Capture the cell that displays the provided text and extract its [X, Y] central coordinate. 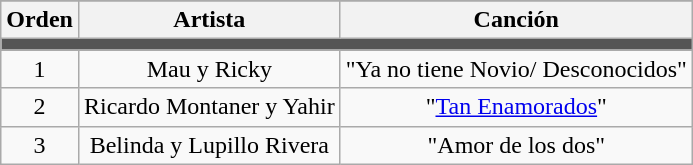
Orden [40, 20]
Ricardo Montaner y Yahir [209, 107]
Canción [516, 20]
3 [40, 145]
2 [40, 107]
Belinda y Lupillo Rivera [209, 145]
"Tan Enamorados" [516, 107]
Artista [209, 20]
Mau y Ricky [209, 69]
"Ya no tiene Novio/ Desconocidos" [516, 69]
"Amor de los dos" [516, 145]
1 [40, 69]
